Extract the [x, y] coordinate from the center of the cell holding the provided text.  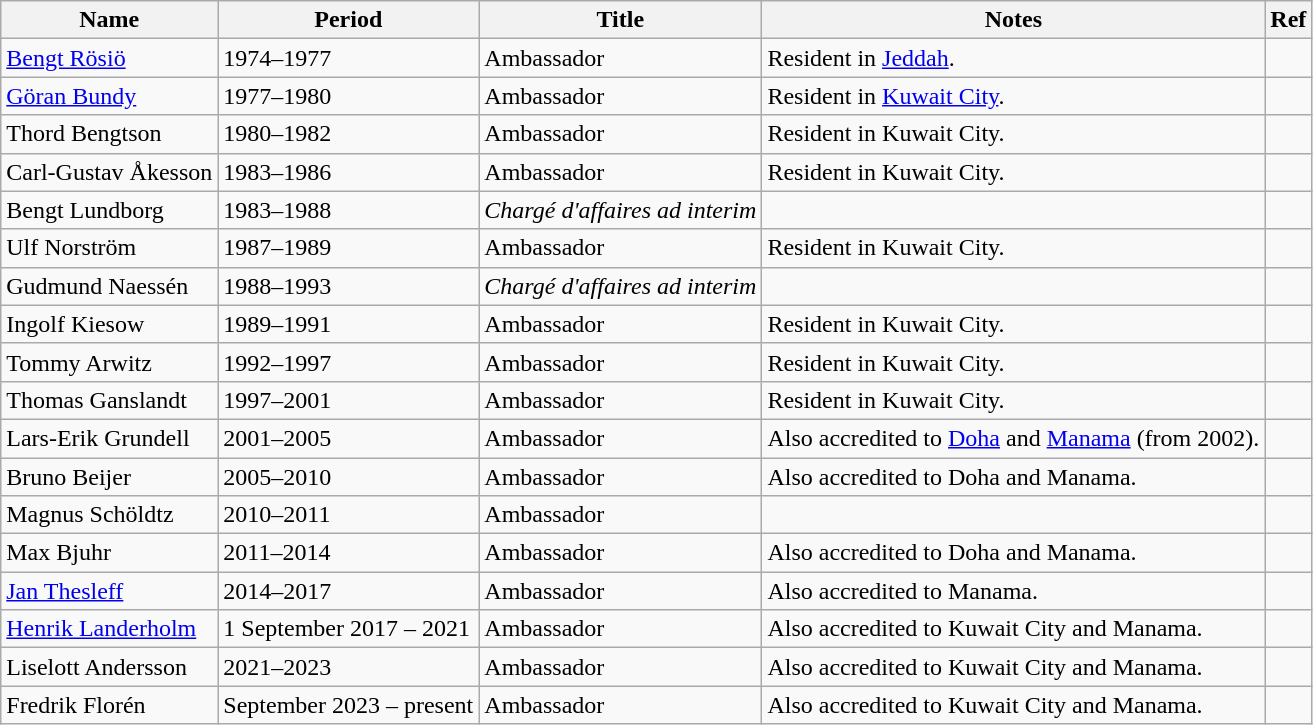
Also accredited to Doha and Manama (from 2002). [1014, 438]
Name [110, 20]
Ref [1288, 20]
1992–1997 [348, 362]
Lars-Erik Grundell [110, 438]
1983–1986 [348, 172]
Period [348, 20]
Ulf Norström [110, 248]
Thomas Ganslandt [110, 400]
2011–2014 [348, 553]
1974–1977 [348, 58]
Ingolf Kiesow [110, 324]
Notes [1014, 20]
Resident in Jeddah. [1014, 58]
1980–1982 [348, 134]
Göran Bundy [110, 96]
Carl-Gustav Åkesson [110, 172]
2021–2023 [348, 667]
Liselott Andersson [110, 667]
Fredrik Florén [110, 705]
2005–2010 [348, 477]
Jan Thesleff [110, 591]
Tommy Arwitz [110, 362]
Henrik Landerholm [110, 629]
September 2023 – present [348, 705]
Max Bjuhr [110, 553]
Also accredited to Manama. [1014, 591]
1987–1989 [348, 248]
Magnus Schöldtz [110, 515]
1989–1991 [348, 324]
Bengt Lundborg [110, 210]
Title [620, 20]
Bengt Rösiö [110, 58]
Bruno Beijer [110, 477]
1977–1980 [348, 96]
1988–1993 [348, 286]
Thord Bengtson [110, 134]
2001–2005 [348, 438]
Gudmund Naessén [110, 286]
2014–2017 [348, 591]
1983–1988 [348, 210]
1 September 2017 – 2021 [348, 629]
2010–2011 [348, 515]
1997–2001 [348, 400]
